Locate the cell with the specified text and output its (x, y) center coordinate. 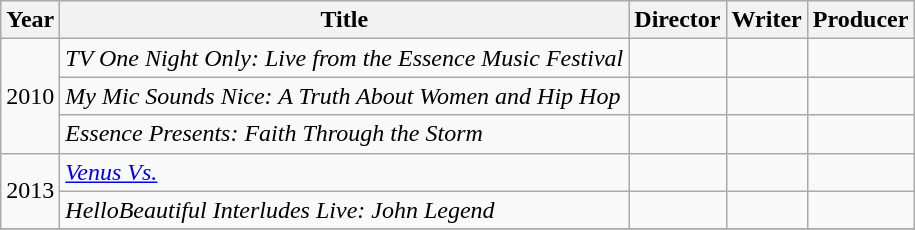
Essence Presents: Faith Through the Storm (344, 134)
Director (678, 20)
Year (30, 20)
Title (344, 20)
Producer (860, 20)
Venus Vs. (344, 172)
2010 (30, 96)
TV One Night Only: Live from the Essence Music Festival (344, 58)
My Mic Sounds Nice: A Truth About Women and Hip Hop (344, 96)
HelloBeautiful Interludes Live: John Legend (344, 210)
2013 (30, 191)
Writer (766, 20)
